Detect which cell encompasses the target text, then output its [X, Y] center coordinate. 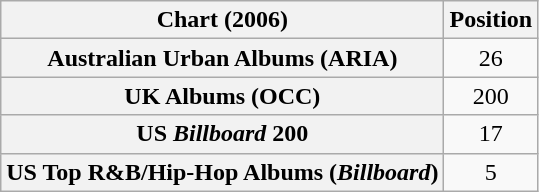
17 [491, 134]
Position [491, 20]
US Billboard 200 [222, 134]
UK Albums (OCC) [222, 96]
5 [491, 172]
200 [491, 96]
US Top R&B/Hip-Hop Albums (Billboard) [222, 172]
26 [491, 58]
Australian Urban Albums (ARIA) [222, 58]
Chart (2006) [222, 20]
